For the text-containing cell, return its midpoint in [x, y] coordinate format. 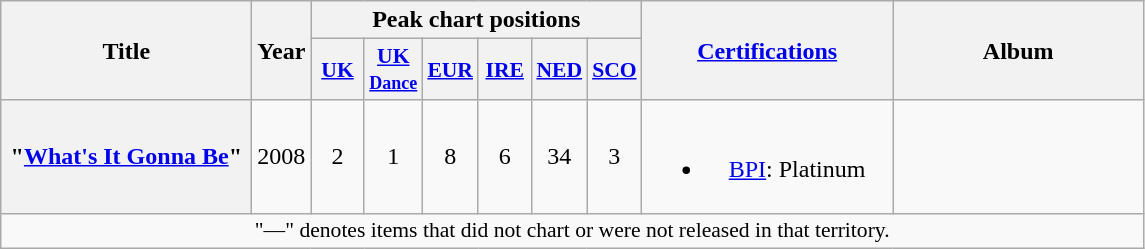
Album [1018, 50]
NED [559, 70]
Year [282, 50]
UKDance [393, 70]
2 [338, 156]
SCO [614, 70]
Title [126, 50]
Peak chart positions [476, 20]
Certifications [768, 50]
34 [559, 156]
8 [450, 156]
6 [504, 156]
IRE [504, 70]
"—" denotes items that did not chart or were not released in that territory. [572, 231]
UK [338, 70]
"What's It Gonna Be" [126, 156]
1 [393, 156]
2008 [282, 156]
EUR [450, 70]
3 [614, 156]
BPI: Platinum [768, 156]
